From the cell containing the given text, extract its center point as (x, y) coordinate. 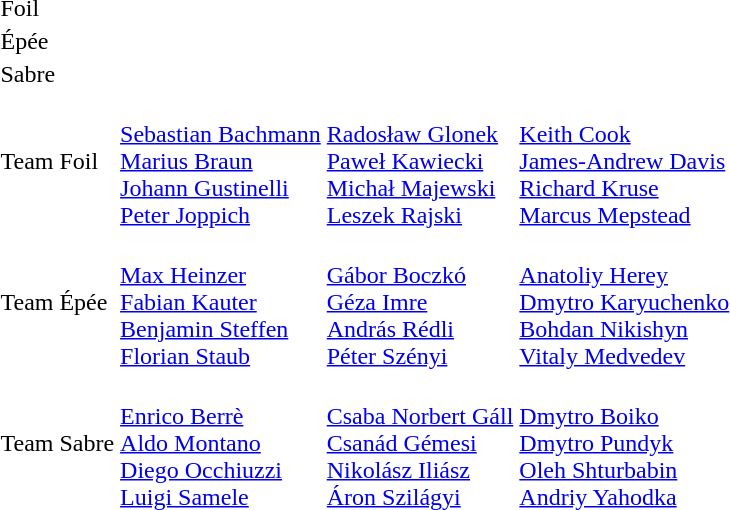
Sebastian BachmannMarius BraunJohann GustinelliPeter Joppich (221, 161)
Max HeinzerFabian KauterBenjamin SteffenFlorian Staub (221, 302)
Gábor BoczkóGéza ImreAndrás RédliPéter Szényi (420, 302)
Radosław GlonekPaweł KawieckiMichał MajewskiLeszek Rajski (420, 161)
